Extract the (X, Y) coordinate from the center of the cell holding the provided text.  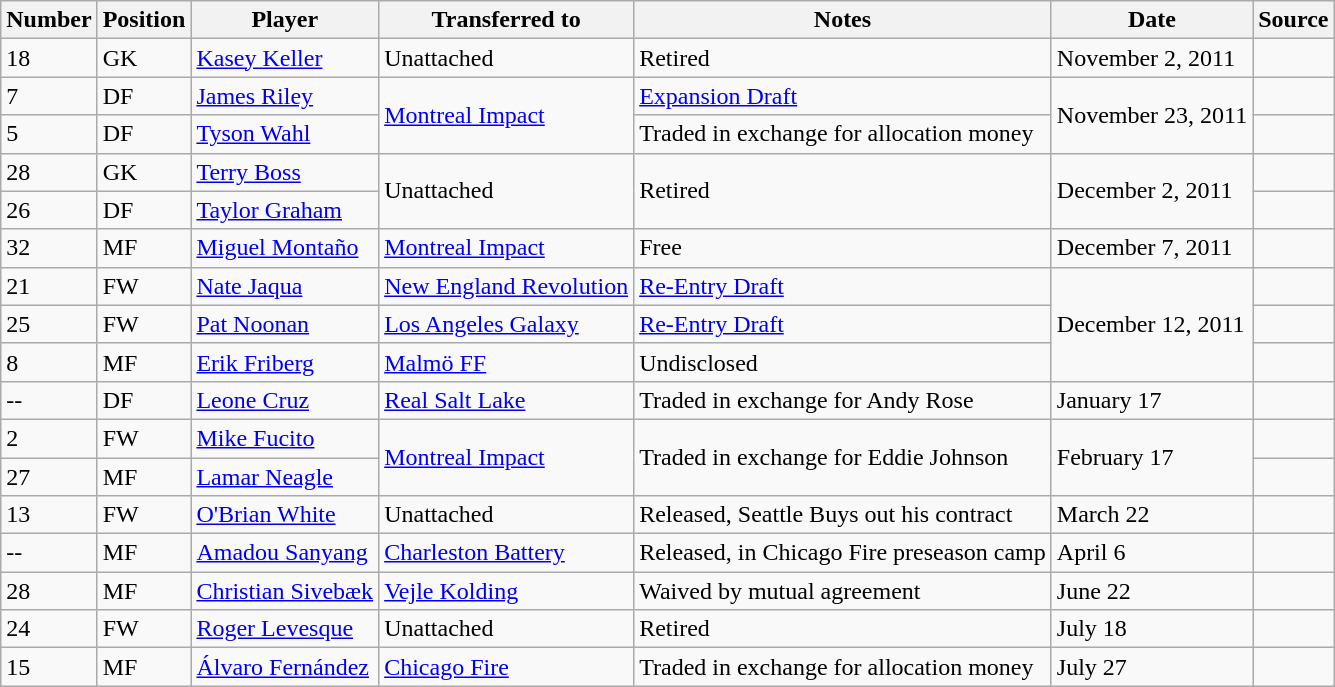
March 22 (1152, 515)
Vejle Kolding (506, 591)
Amadou Sanyang (285, 553)
April 6 (1152, 553)
Traded in exchange for Eddie Johnson (843, 457)
November 23, 2011 (1152, 115)
Source (1294, 20)
Chicago Fire (506, 667)
27 (49, 477)
Date (1152, 20)
July 27 (1152, 667)
5 (49, 134)
O'Brian White (285, 515)
21 (49, 286)
Lamar Neagle (285, 477)
June 22 (1152, 591)
Transferred to (506, 20)
Terry Boss (285, 172)
Undisclosed (843, 362)
February 17 (1152, 457)
Leone Cruz (285, 400)
James Riley (285, 96)
13 (49, 515)
Christian Sivebæk (285, 591)
New England Revolution (506, 286)
Malmö FF (506, 362)
December 12, 2011 (1152, 324)
7 (49, 96)
July 18 (1152, 629)
Released, in Chicago Fire preseason camp (843, 553)
Pat Noonan (285, 324)
Waived by mutual agreement (843, 591)
Taylor Graham (285, 210)
25 (49, 324)
Notes (843, 20)
Tyson Wahl (285, 134)
Álvaro Fernández (285, 667)
Position (144, 20)
Roger Levesque (285, 629)
Real Salt Lake (506, 400)
Erik Friberg (285, 362)
Free (843, 248)
Traded in exchange for Andy Rose (843, 400)
January 17 (1152, 400)
2 (49, 438)
Mike Fucito (285, 438)
December 2, 2011 (1152, 191)
Charleston Battery (506, 553)
Released, Seattle Buys out his contract (843, 515)
Expansion Draft (843, 96)
Kasey Keller (285, 58)
Miguel Montaño (285, 248)
15 (49, 667)
December 7, 2011 (1152, 248)
32 (49, 248)
8 (49, 362)
18 (49, 58)
24 (49, 629)
Number (49, 20)
Los Angeles Galaxy (506, 324)
Nate Jaqua (285, 286)
26 (49, 210)
Player (285, 20)
November 2, 2011 (1152, 58)
